Return the (X, Y) coordinate for the center point of the cell that contains the specified text.  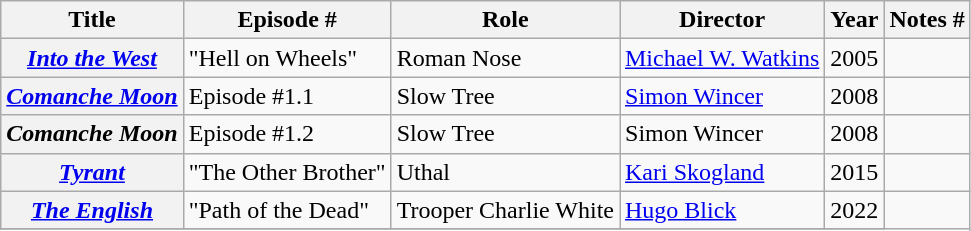
"Path of the Dead" (287, 210)
The English (92, 210)
Episode #1.1 (287, 96)
Michael W. Watkins (722, 58)
Year (854, 20)
Into the West (92, 58)
Trooper Charlie White (505, 210)
"Hell on Wheels" (287, 58)
Roman Nose (505, 58)
"The Other Brother" (287, 172)
Director (722, 20)
Episode # (287, 20)
Tyrant (92, 172)
Episode #1.2 (287, 134)
2005 (854, 58)
2022 (854, 210)
2015 (854, 172)
Hugo Blick (722, 210)
Title (92, 20)
Notes # (927, 20)
Role (505, 20)
Kari Skogland (722, 172)
Uthal (505, 172)
